Determine the (x, y) coordinate at the center of the cell enclosing the given text.  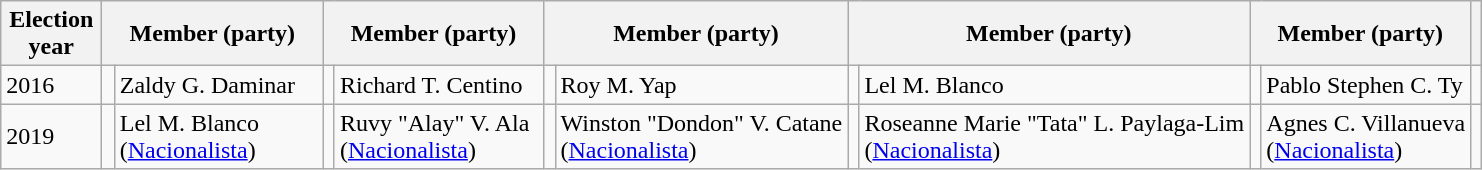
Richard T. Centino (439, 85)
Agnes C. Villanueva(Nacionalista) (1366, 136)
2016 (52, 85)
Electionyear (52, 34)
Roy M. Yap (702, 85)
Lel M. Blanco (1054, 85)
Roseanne Marie "Tata" L. Paylaga-Lim(Nacionalista) (1054, 136)
Winston "Dondon" V. Catane(Nacionalista) (702, 136)
Pablo Stephen C. Ty (1366, 85)
Ruvy "Alay" V. Ala(Nacionalista) (439, 136)
Zaldy G. Daminar (218, 85)
2019 (52, 136)
Lel M. Blanco(Nacionalista) (218, 136)
